Provide the (x, y) coordinate of the cell's center where the given text is located.  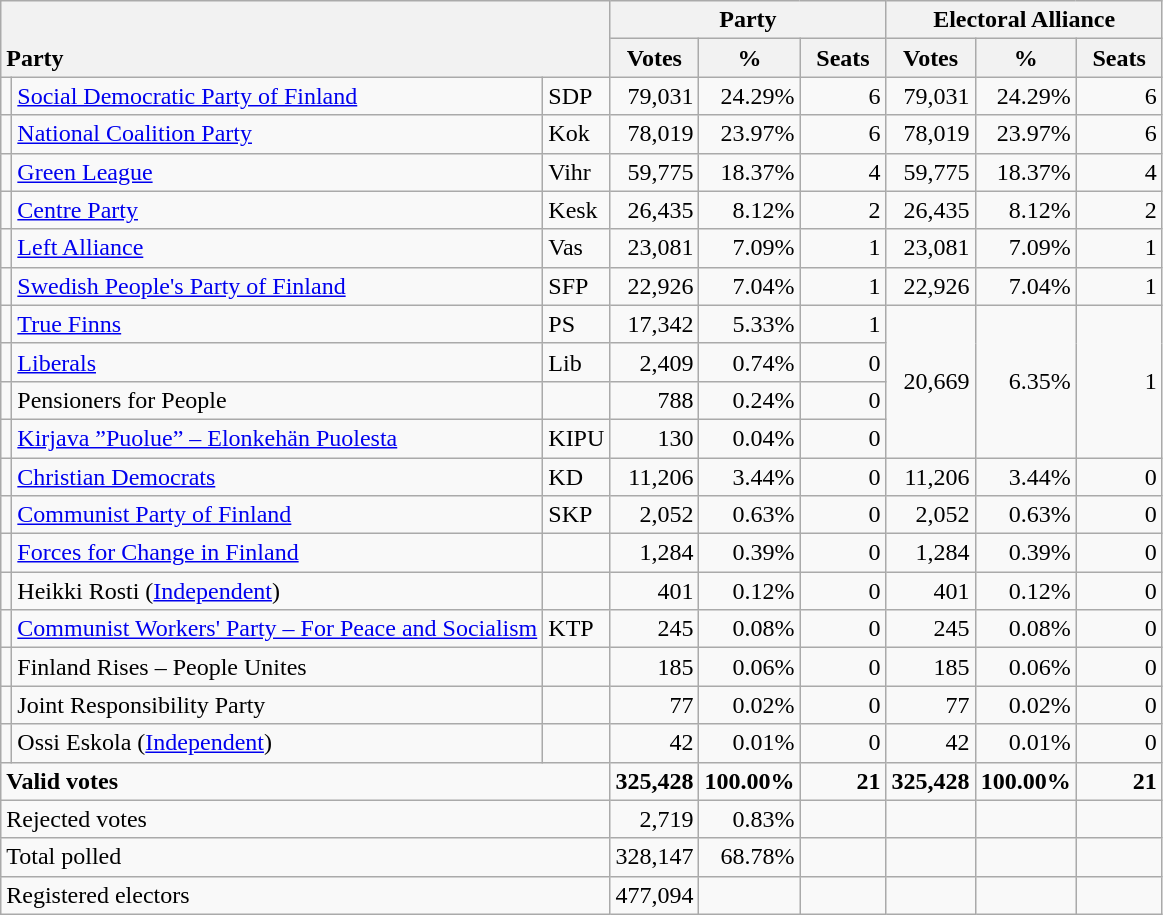
Joint Responsibility Party (278, 705)
130 (654, 438)
6.35% (1026, 381)
Left Alliance (278, 248)
Kirjava ”Puolue” – Elonkehän Puolesta (278, 438)
477,094 (654, 895)
0.74% (750, 362)
Ossi Eskola (Independent) (278, 743)
Registered electors (306, 895)
Electoral Alliance (1024, 20)
SFP (576, 286)
17,342 (654, 324)
Finland Rises – People Unites (278, 667)
Swedish People's Party of Finland (278, 286)
Vihr (576, 172)
2,409 (654, 362)
0.04% (750, 438)
Lib (576, 362)
Pensioners for People (278, 400)
Kok (576, 134)
788 (654, 400)
Rejected votes (306, 819)
0.83% (750, 819)
328,147 (654, 857)
Kesk (576, 210)
68.78% (750, 857)
National Coalition Party (278, 134)
Centre Party (278, 210)
0.24% (750, 400)
Total polled (306, 857)
Liberals (278, 362)
Communist Workers' Party – For Peace and Socialism (278, 629)
5.33% (750, 324)
Christian Democrats (278, 477)
KTP (576, 629)
Green League (278, 172)
True Finns (278, 324)
Heikki Rosti (Independent) (278, 591)
Forces for Change in Finland (278, 553)
PS (576, 324)
2,719 (654, 819)
Vas (576, 248)
20,669 (930, 381)
KIPU (576, 438)
Social Democratic Party of Finland (278, 96)
KD (576, 477)
Valid votes (306, 781)
SDP (576, 96)
SKP (576, 515)
Communist Party of Finland (278, 515)
